Find where the given text appears and provide that cell's center as (x, y) coordinate. 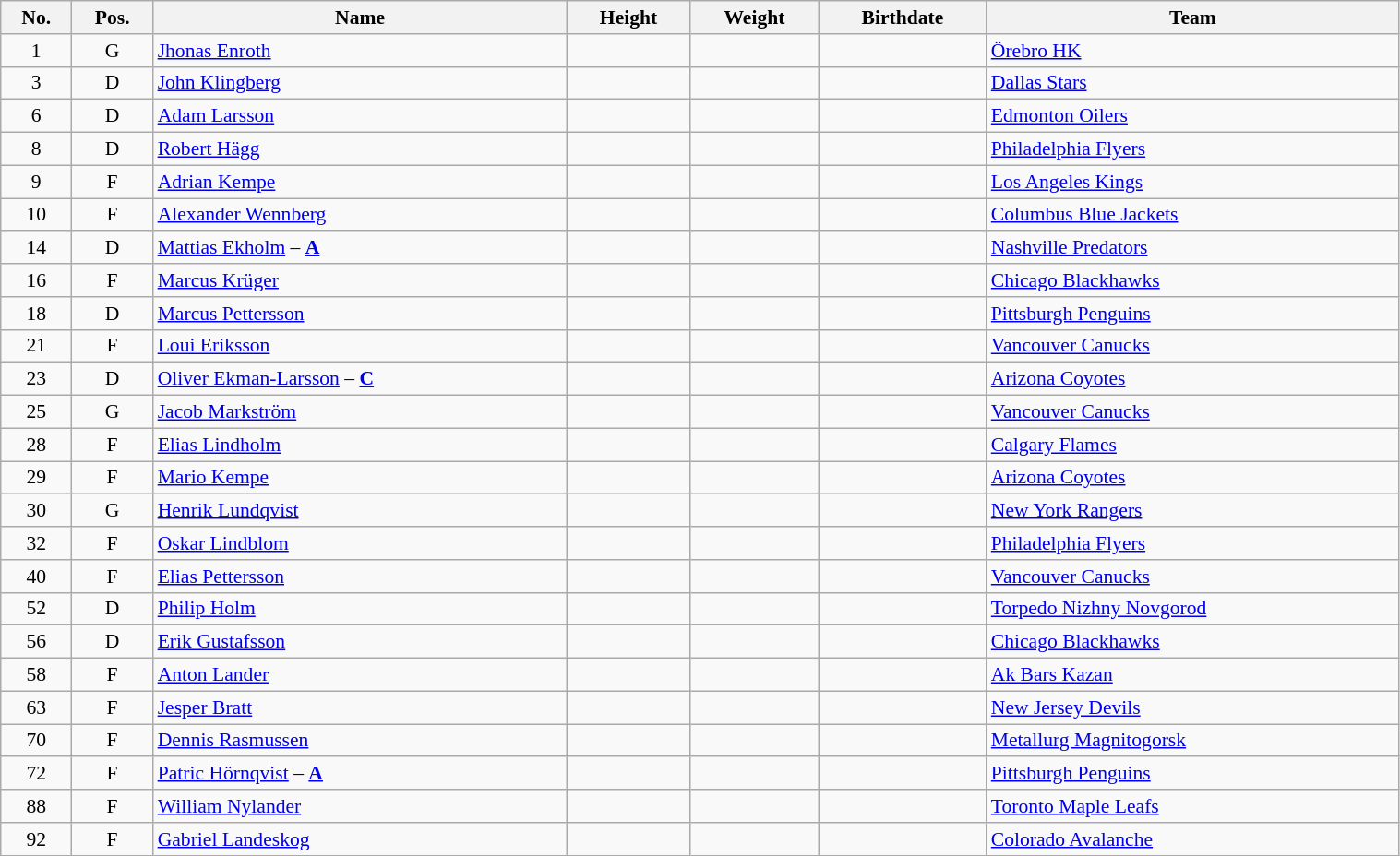
Calgary Flames (1192, 445)
Edmonton Oilers (1192, 116)
Philip Holm (360, 609)
Team (1192, 18)
Mario Kempe (360, 478)
Oskar Lindblom (360, 543)
Dennis Rasmussen (360, 741)
23 (37, 379)
Robert Hägg (360, 149)
Gabriel Landeskog (360, 839)
92 (37, 839)
Oliver Ekman-Larsson – C (360, 379)
Nashville Predators (1192, 248)
Pos. (113, 18)
9 (37, 182)
70 (37, 741)
52 (37, 609)
Jesper Bratt (360, 707)
32 (37, 543)
Metallurg Magnitogorsk (1192, 741)
Jhonas Enroth (360, 51)
Örebro HK (1192, 51)
No. (37, 18)
25 (37, 412)
1 (37, 51)
Marcus Krüger (360, 280)
6 (37, 116)
Patric Hörnqvist – A (360, 774)
Elias Pettersson (360, 577)
Height (629, 18)
Dallas Stars (1192, 83)
10 (37, 215)
Mattias Ekholm – A (360, 248)
30 (37, 511)
88 (37, 806)
Loui Eriksson (360, 346)
Erik Gustafsson (360, 642)
63 (37, 707)
40 (37, 577)
William Nylander (360, 806)
Marcus Pettersson (360, 314)
Anton Lander (360, 675)
Adrian Kempe (360, 182)
Elias Lindholm (360, 445)
Weight (755, 18)
John Klingberg (360, 83)
Ak Bars Kazan (1192, 675)
Jacob Markström (360, 412)
3 (37, 83)
Adam Larsson (360, 116)
New York Rangers (1192, 511)
58 (37, 675)
Colorado Avalanche (1192, 839)
8 (37, 149)
18 (37, 314)
16 (37, 280)
Name (360, 18)
Alexander Wennberg (360, 215)
29 (37, 478)
New Jersey Devils (1192, 707)
Henrik Lundqvist (360, 511)
Toronto Maple Leafs (1192, 806)
56 (37, 642)
Columbus Blue Jackets (1192, 215)
28 (37, 445)
Los Angeles Kings (1192, 182)
21 (37, 346)
Torpedo Nizhny Novgorod (1192, 609)
Birthdate (903, 18)
14 (37, 248)
72 (37, 774)
